Output the [X, Y] coordinate of the center of the cell containing the given text.  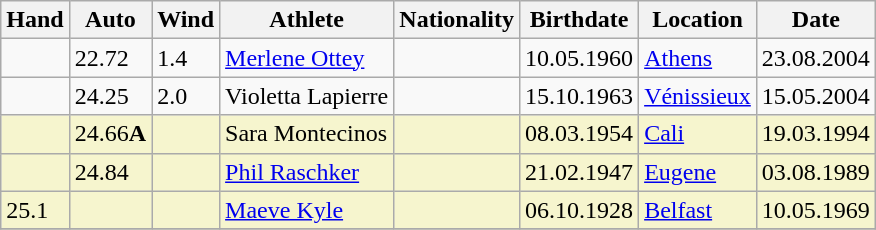
1.4 [186, 58]
19.03.1994 [816, 134]
Birthdate [580, 20]
24.25 [110, 96]
Date [816, 20]
Hand [35, 20]
Sara Montecinos [307, 134]
15.05.2004 [816, 96]
10.05.1960 [580, 58]
Belfast [698, 210]
08.03.1954 [580, 134]
Cali [698, 134]
21.02.1947 [580, 172]
25.1 [35, 210]
Athens [698, 58]
10.05.1969 [816, 210]
Auto [110, 20]
Athlete [307, 20]
03.08.1989 [816, 172]
Eugene [698, 172]
Violetta Lapierre [307, 96]
15.10.1963 [580, 96]
Maeve Kyle [307, 210]
Wind [186, 20]
Nationality [457, 20]
24.66A [110, 134]
22.72 [110, 58]
06.10.1928 [580, 210]
Location [698, 20]
Phil Raschker [307, 172]
24.84 [110, 172]
2.0 [186, 96]
Merlene Ottey [307, 58]
23.08.2004 [816, 58]
Vénissieux [698, 96]
